Pinpoint the cell where the given text exists, returning its (x, y) midpoint coordinate. 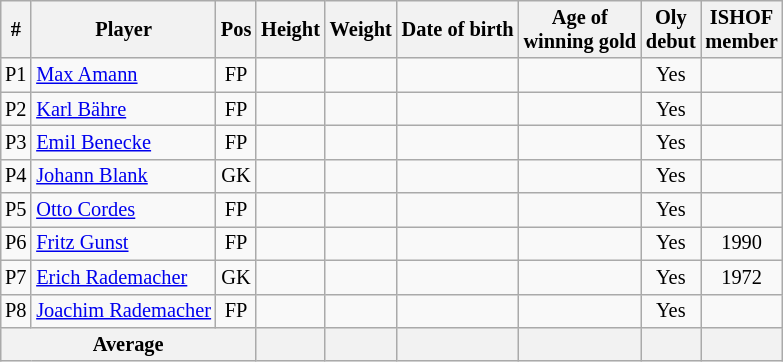
1990 (742, 243)
P1 (16, 75)
P3 (16, 142)
Olydebut (671, 29)
Max Amann (124, 75)
P7 (16, 277)
Average (128, 344)
Erich Rademacher (124, 277)
ISHOFmember (742, 29)
Emil Benecke (124, 142)
# (16, 29)
Height (290, 29)
Age ofwinning gold (580, 29)
Otto Cordes (124, 210)
Joachim Rademacher (124, 311)
Date of birth (458, 29)
P8 (16, 311)
P2 (16, 109)
Johann Blank (124, 176)
Fritz Gunst (124, 243)
Pos (236, 29)
Karl Bähre (124, 109)
P6 (16, 243)
P4 (16, 176)
Player (124, 29)
P5 (16, 210)
Weight (361, 29)
1972 (742, 277)
